Extract the [x, y] coordinate from the center of the cell holding the provided text.  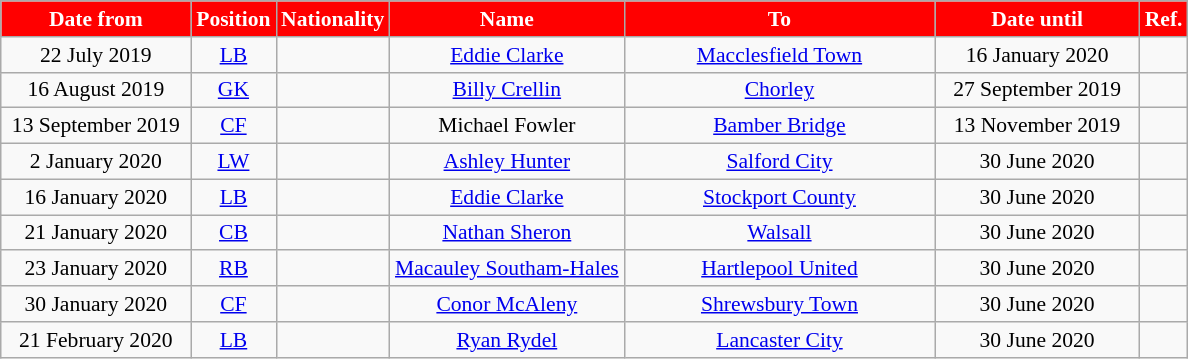
27 September 2019 [1038, 90]
Nationality [332, 19]
2 January 2020 [96, 162]
13 November 2019 [1038, 126]
RB [234, 269]
Conor McAleny [506, 304]
Walsall [779, 233]
Macclesfield Town [779, 55]
Date until [1038, 19]
Ryan Rydel [506, 340]
LW [234, 162]
Shrewsbury Town [779, 304]
23 January 2020 [96, 269]
To [779, 19]
13 September 2019 [96, 126]
30 January 2020 [96, 304]
Michael Fowler [506, 126]
Macauley Southam-Hales [506, 269]
Position [234, 19]
Bamber Bridge [779, 126]
22 July 2019 [96, 55]
Ref. [1164, 19]
Ashley Hunter [506, 162]
Chorley [779, 90]
Billy Crellin [506, 90]
GK [234, 90]
Nathan Sheron [506, 233]
Stockport County [779, 197]
Salford City [779, 162]
21 January 2020 [96, 233]
CB [234, 233]
Name [506, 19]
Date from [96, 19]
Lancaster City [779, 340]
21 February 2020 [96, 340]
16 August 2019 [96, 90]
Hartlepool United [779, 269]
